Output the (X, Y) coordinate of the center of the cell containing the given text.  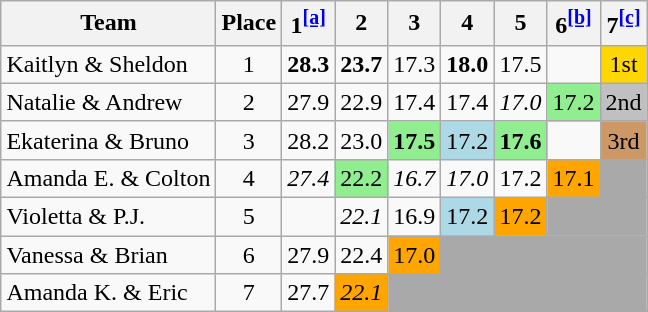
7 (249, 293)
22.9 (362, 102)
Ekaterina & Bruno (108, 140)
Place (249, 24)
Amanda K. & Eric (108, 293)
23.7 (362, 64)
Vanessa & Brian (108, 255)
28.3 (308, 64)
17.3 (414, 64)
16.7 (414, 178)
Team (108, 24)
Amanda E. & Colton (108, 178)
2nd (624, 102)
28.2 (308, 140)
6 (249, 255)
7[c] (624, 24)
Natalie & Andrew (108, 102)
17.1 (574, 178)
16.9 (414, 217)
1 (249, 64)
1st (624, 64)
17.6 (520, 140)
6[b] (574, 24)
22.2 (362, 178)
27.7 (308, 293)
23.0 (362, 140)
27.4 (308, 178)
Violetta & P.J. (108, 217)
22.4 (362, 255)
Kaitlyn & Sheldon (108, 64)
1[a] (308, 24)
18.0 (468, 64)
3rd (624, 140)
